Scan for the cell matching the given text and deliver its (x, y) coordinate at center. 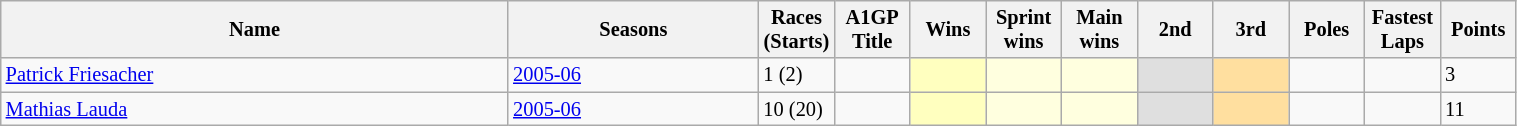
2nd (1175, 29)
FastestLaps (1403, 29)
Poles (1327, 29)
11 (1478, 109)
3rd (1251, 29)
Wins (948, 29)
3 (1478, 75)
Mainwins (1100, 29)
1 (2) (797, 75)
10 (20) (797, 109)
A1GP Title (872, 29)
Mathias Lauda (254, 109)
Seasons (633, 29)
Points (1478, 29)
Name (254, 29)
Races(Starts) (797, 29)
Patrick Friesacher (254, 75)
Sprintwins (1024, 29)
